Locate the cell with the specified text and output its [X, Y] center coordinate. 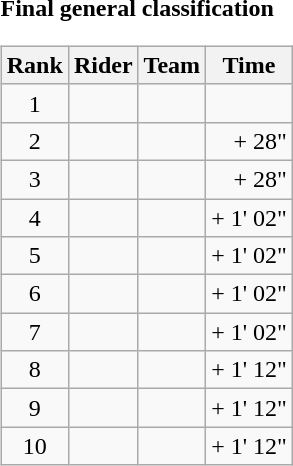
3 [34, 179]
6 [34, 294]
4 [34, 217]
Rider [103, 65]
5 [34, 256]
7 [34, 332]
8 [34, 370]
2 [34, 141]
Team [172, 65]
9 [34, 408]
1 [34, 103]
Rank [34, 65]
Time [250, 65]
10 [34, 446]
